Extract the [X, Y] coordinate from the center of the cell holding the provided text.  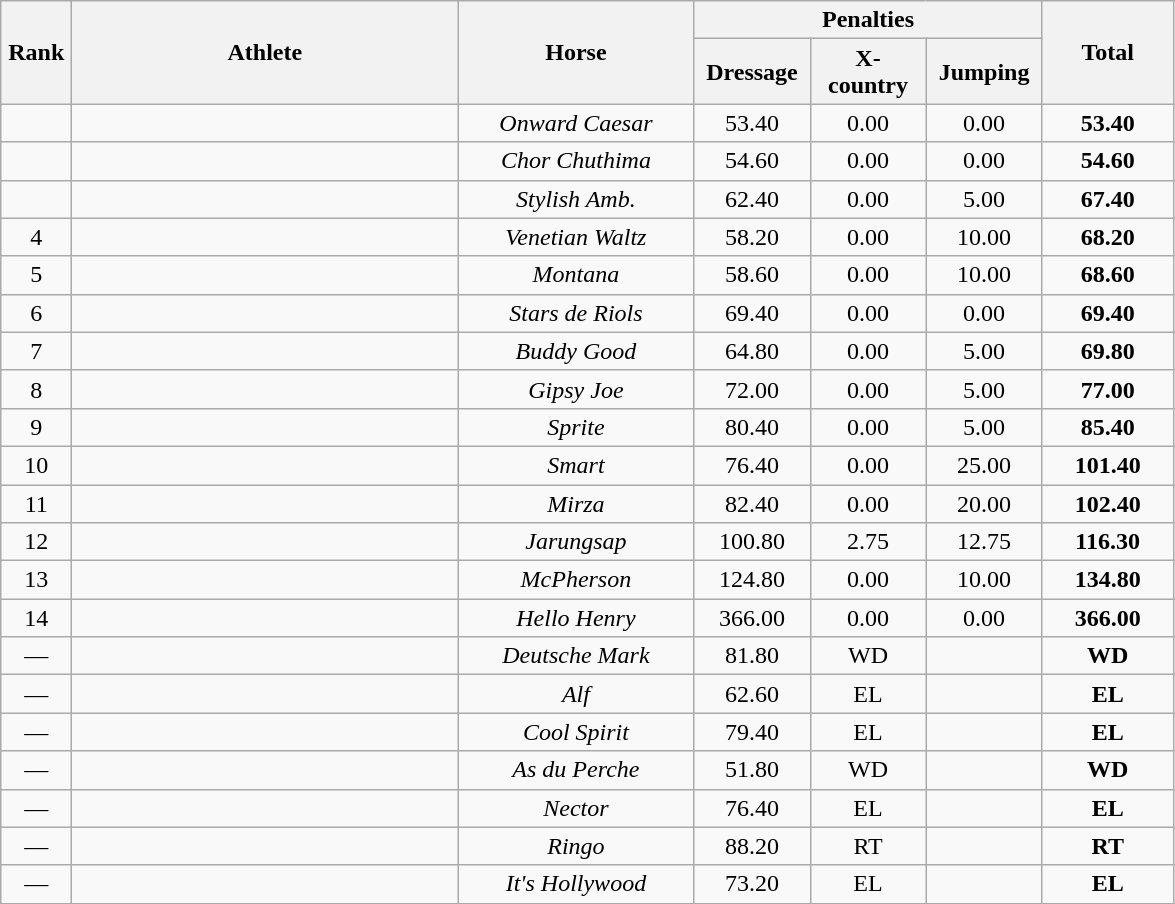
Stars de Riols [576, 313]
82.40 [752, 503]
85.40 [1108, 427]
McPherson [576, 580]
4 [36, 237]
62.60 [752, 694]
Smart [576, 465]
116.30 [1108, 542]
It's Hollywood [576, 884]
12 [36, 542]
68.20 [1108, 237]
101.40 [1108, 465]
2.75 [868, 542]
Onward Caesar [576, 123]
58.20 [752, 237]
88.20 [752, 846]
20.00 [984, 503]
79.40 [752, 732]
102.40 [1108, 503]
51.80 [752, 770]
Cool Spirit [576, 732]
Mirza [576, 503]
Montana [576, 275]
11 [36, 503]
134.80 [1108, 580]
Buddy Good [576, 351]
68.60 [1108, 275]
Hello Henry [576, 618]
Stylish Amb. [576, 199]
64.80 [752, 351]
Nector [576, 808]
10 [36, 465]
62.40 [752, 199]
Chor Chuthima [576, 161]
6 [36, 313]
12.75 [984, 542]
X-country [868, 72]
Jumping [984, 72]
7 [36, 351]
Jarungsap [576, 542]
Athlete [265, 52]
67.40 [1108, 199]
13 [36, 580]
Gipsy Joe [576, 389]
72.00 [752, 389]
8 [36, 389]
9 [36, 427]
100.80 [752, 542]
As du Perche [576, 770]
25.00 [984, 465]
Penalties [868, 20]
Horse [576, 52]
73.20 [752, 884]
Ringo [576, 846]
Dressage [752, 72]
81.80 [752, 656]
Venetian Waltz [576, 237]
Sprite [576, 427]
5 [36, 275]
Deutsche Mark [576, 656]
69.80 [1108, 351]
58.60 [752, 275]
Total [1108, 52]
Alf [576, 694]
80.40 [752, 427]
124.80 [752, 580]
77.00 [1108, 389]
14 [36, 618]
Rank [36, 52]
